Determine the [X, Y] coordinate at the center of the cell enclosing the given text.  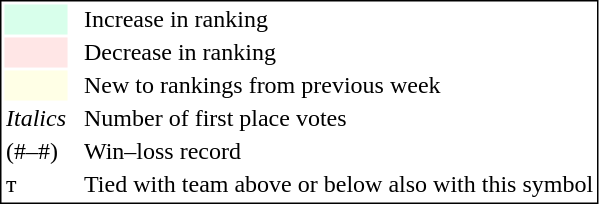
Italics [36, 119]
(#–#) [36, 151]
Tied with team above or below also with this symbol [338, 185]
т [36, 185]
Increase in ranking [338, 19]
Win–loss record [338, 151]
New to rankings from previous week [338, 85]
Number of first place votes [338, 119]
Decrease in ranking [338, 53]
